Pinpoint the cell where the given text exists, returning its (X, Y) midpoint coordinate. 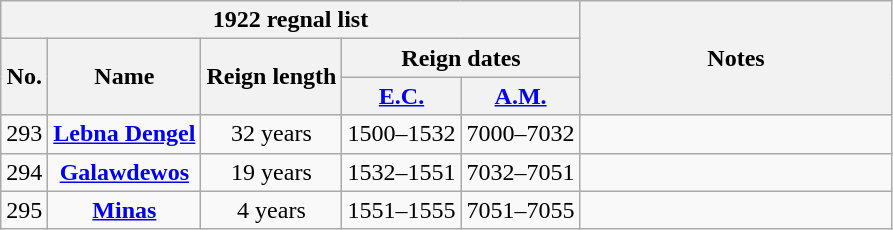
No. (24, 77)
7051–7055 (520, 210)
E.C. (402, 96)
7032–7051 (520, 172)
Reign length (272, 77)
1532–1551 (402, 172)
Reign dates (461, 58)
1500–1532 (402, 134)
A.M. (520, 96)
Lebna Dengel (124, 134)
Minas (124, 210)
1922 regnal list (290, 20)
32 years (272, 134)
4 years (272, 210)
Notes (736, 58)
1551–1555 (402, 210)
Name (124, 77)
293 (24, 134)
294 (24, 172)
19 years (272, 172)
295 (24, 210)
7000–7032 (520, 134)
Galawdewos (124, 172)
